Search for the cell housing the specified text and yield its [X, Y] center coordinate. 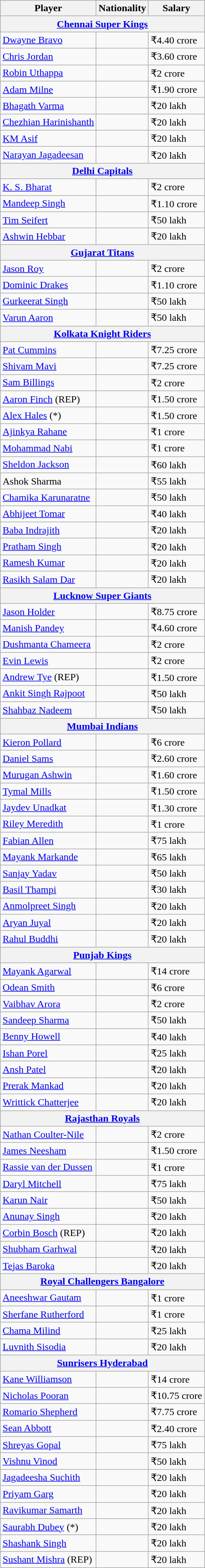
Luvnith Sisodia [48, 1347]
₹2.60 crore [176, 759]
Jagadeesha Suchith [48, 1478]
Chamika Karunaratne [48, 497]
Shivam Mavi [48, 366]
Odean Smith [48, 987]
Mandeep Singh [48, 204]
Jason Holder [48, 612]
Tejas Baroka [48, 1266]
Mayank Markande [48, 857]
Daniel Sams [48, 759]
₹2.40 crore [176, 1428]
Rassie van der Dussen [48, 1167]
Chris Jordan [48, 56]
₹7.75 crore [176, 1412]
Priyam Garg [48, 1494]
Prerak Mankad [48, 1086]
Aaron Finch (REP) [48, 399]
Tymal Mills [48, 791]
Kieron Pollard [48, 742]
Sushant Mishra (REP) [48, 1560]
Rajasthan Royals [103, 1118]
Pat Cummins [48, 350]
Tim Seifert [48, 220]
Delhi Capitals [103, 171]
Manish Pandey [48, 628]
Rasikh Salam Dar [48, 579]
Chama Milind [48, 1330]
Adam Milne [48, 90]
Aryan Juyal [48, 923]
Basil Thampi [48, 890]
Gujarat Titans [103, 252]
Andrew Tye (REP) [48, 677]
Ajinkya Rahane [48, 432]
Jaydev Unadkat [48, 808]
Ravikumar Samarth [48, 1510]
K. S. Bharat [48, 187]
Ansh Patel [48, 1069]
Royal Challengers Bangalore [103, 1282]
₹65 lakh [176, 857]
Dominic Drakes [48, 285]
Ashwin Hebbar [48, 236]
Sheldon Jackson [48, 465]
Vishnu Vinod [48, 1461]
₹10.75 crore [176, 1396]
₹1.90 crore [176, 90]
Salary [176, 8]
Narayan Jagadeesan [48, 155]
Punjab Kings [103, 955]
Kane Williamson [48, 1379]
Sherfane Rutherford [48, 1314]
Abhijeet Tomar [48, 514]
₹4.60 crore [176, 628]
James Neesham [48, 1151]
Anunay Singh [48, 1217]
Corbin Bosch (REP) [48, 1233]
Rahul Buddhi [48, 939]
Murugan Ashwin [48, 775]
Sandeep Sharma [48, 1020]
Gurkeerat Singh [48, 301]
Alex Hales (*) [48, 415]
Sam Billings [48, 383]
Baba Indrajith [48, 530]
Evin Lewis [48, 661]
Riley Meredith [48, 824]
Varun Aaron [48, 317]
Mayank Agarwal [48, 971]
Ashok Sharma [48, 481]
Sean Abbott [48, 1428]
Vaibhav Arora [48, 1004]
Player [48, 8]
Ishan Porel [48, 1053]
₹3.60 crore [176, 56]
₹55 lakh [176, 481]
₹60 lakh [176, 465]
₹8.75 crore [176, 612]
Robin Uthappa [48, 73]
Bhagath Varma [48, 106]
Shreyas Gopal [48, 1445]
Dushmanta Chameera [48, 645]
Dwayne Bravo [48, 40]
Chennai Super Kings [103, 24]
Pratham Singh [48, 547]
₹1.60 crore [176, 775]
Shubham Garhwal [48, 1249]
Jason Roy [48, 269]
Nationality [122, 8]
₹30 lakh [176, 890]
Shahbaz Nadeem [48, 710]
Mohammad Nabi [48, 448]
Saurabh Dubey (*) [48, 1527]
Chezhian Harinishanth [48, 122]
Mumbai Indians [103, 726]
₹1.30 crore [176, 808]
Sunrisers Hyderabad [103, 1363]
Benny Howell [48, 1037]
Romario Shepherd [48, 1412]
₹4.40 crore [176, 40]
KM Asif [48, 138]
Nicholas Pooran [48, 1396]
Ankit Singh Rajpoot [48, 693]
Kolkata Knight Riders [103, 334]
Nathan Coulter-Nile [48, 1134]
Writtick Chatterjee [48, 1102]
Daryl Mitchell [48, 1184]
Anmolpreet Singh [48, 906]
Ramesh Kumar [48, 563]
Sanjay Yadav [48, 873]
Aneeshwar Gautam [48, 1298]
Lucknow Super Giants [103, 596]
Shashank Singh [48, 1543]
Fabian Allen [48, 841]
Karun Nair [48, 1200]
